Determine the [X, Y] coordinate at the center of the cell enclosing the given text.  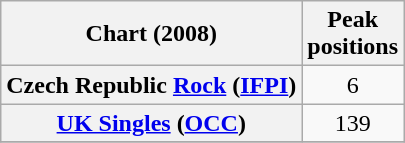
6 [353, 85]
UK Singles (OCC) [152, 123]
Peakpositions [353, 34]
Czech Republic Rock (IFPI) [152, 85]
Chart (2008) [152, 34]
139 [353, 123]
